Identify which cell holds the provided text, then report its [x, y] central coordinate. 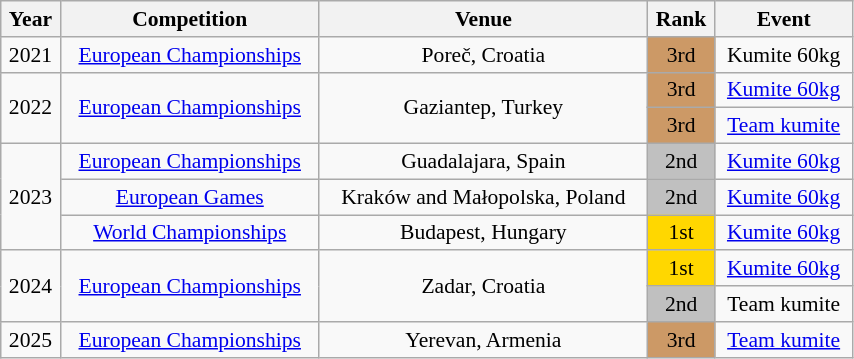
World Championships [190, 233]
Gaziantep, Turkey [483, 108]
Competition [190, 19]
Yerevan, Armenia [483, 340]
Poreč, Croatia [483, 55]
2024 [30, 286]
Guadalajara, Spain [483, 162]
Year [30, 19]
2023 [30, 198]
Rank [680, 19]
Event [784, 19]
Venue [483, 19]
Kraków and Małopolska, Poland [483, 197]
European Games [190, 197]
2021 [30, 55]
Zadar, Croatia [483, 286]
2022 [30, 108]
2025 [30, 340]
Budapest, Hungary [483, 233]
